Detect which cell encompasses the target text, then output its (X, Y) center coordinate. 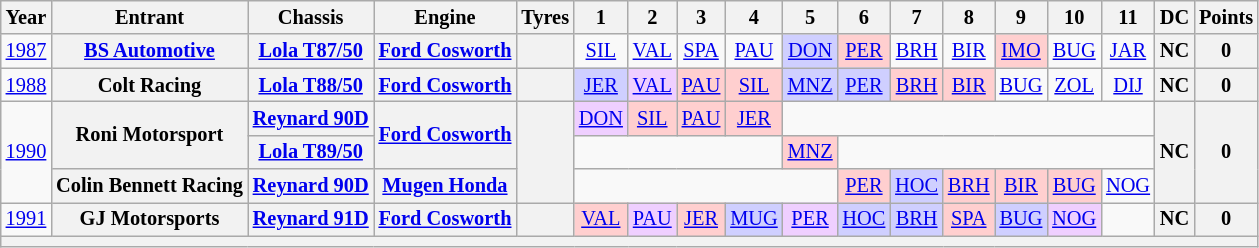
9 (1022, 17)
Year (26, 17)
3 (702, 17)
Lola T89/50 (311, 152)
1988 (26, 85)
Lola T87/50 (311, 51)
1 (601, 17)
MUG (754, 219)
1987 (26, 51)
Reynard 91D (311, 219)
GJ Motorsports (150, 219)
5 (810, 17)
Points (1226, 17)
Entrant (150, 17)
2 (652, 17)
DIJ (1128, 85)
Chassis (311, 17)
7 (916, 17)
Colt Racing (150, 85)
JAR (1128, 51)
Lola T88/50 (311, 85)
DC (1174, 17)
1990 (26, 152)
6 (864, 17)
Roni Motorsport (150, 134)
8 (969, 17)
IMO (1022, 51)
10 (1074, 17)
Colin Bennett Racing (150, 186)
11 (1128, 17)
Engine (446, 17)
Mugen Honda (446, 186)
1991 (26, 219)
4 (754, 17)
ZOL (1074, 85)
BS Automotive (150, 51)
Tyres (545, 17)
